Output the [x, y] coordinate of the center of the cell containing the given text.  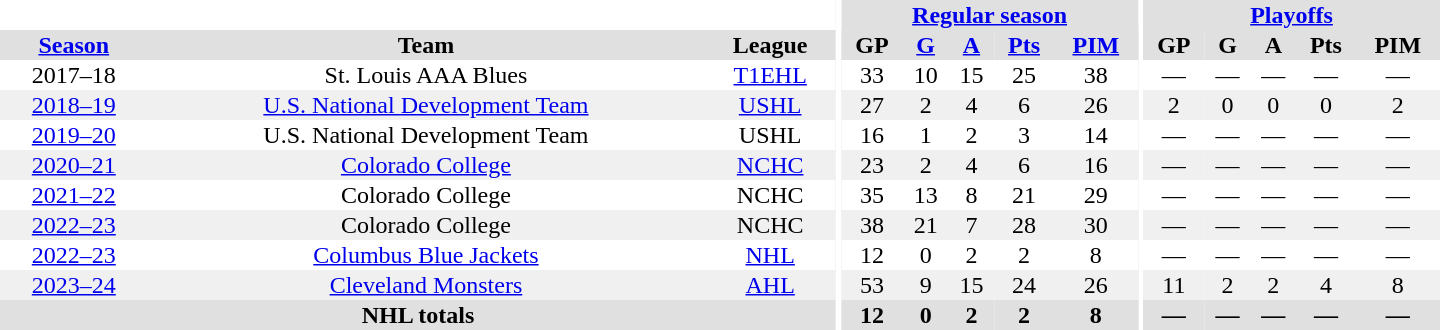
35 [872, 195]
2020–21 [74, 165]
2021–22 [74, 195]
24 [1024, 285]
30 [1096, 225]
25 [1024, 75]
2018–19 [74, 105]
7 [972, 225]
Regular season [990, 15]
14 [1096, 135]
27 [872, 105]
Team [426, 45]
13 [926, 195]
St. Louis AAA Blues [426, 75]
NHL [770, 255]
3 [1024, 135]
9 [926, 285]
Playoffs [1292, 15]
2023–24 [74, 285]
T1EHL [770, 75]
Columbus Blue Jackets [426, 255]
28 [1024, 225]
NHL totals [418, 315]
1 [926, 135]
2019–20 [74, 135]
Cleveland Monsters [426, 285]
11 [1174, 285]
10 [926, 75]
League [770, 45]
AHL [770, 285]
23 [872, 165]
33 [872, 75]
53 [872, 285]
2017–18 [74, 75]
Season [74, 45]
29 [1096, 195]
